Return the (x, y) coordinate for the center point of the cell that contains the specified text.  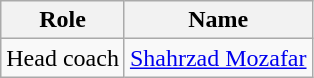
Role (63, 20)
Name (218, 20)
Shahrzad Mozafar (218, 58)
Head coach (63, 58)
